Determine the (X, Y) coordinate at the center of the cell enclosing the given text.  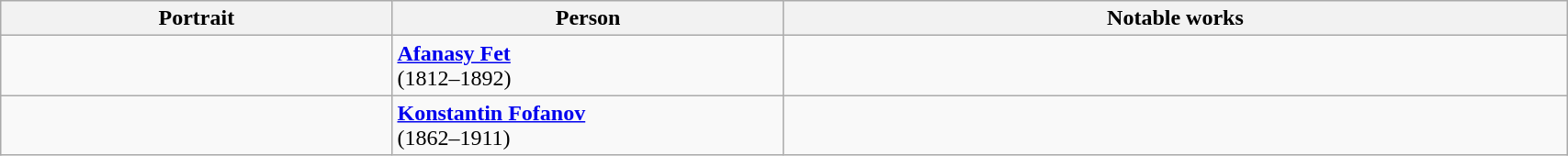
Portrait (197, 18)
Person (588, 18)
Afanasy Fet (1812–1892) (588, 66)
Konstantin Fofanov (1862–1911) (588, 125)
Notable works (1175, 18)
